Extract the [x, y] coordinate from the center of the cell holding the provided text.  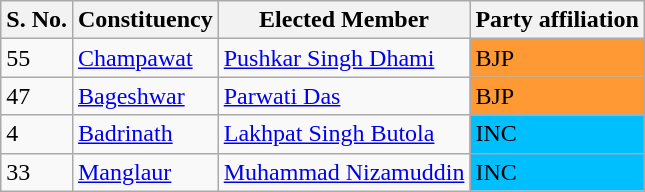
Elected Member [344, 20]
Manglaur [145, 172]
Bageshwar [145, 96]
47 [37, 96]
Champawat [145, 58]
55 [37, 58]
Muhammad Nizamuddin [344, 172]
Lakhpat Singh Butola [344, 134]
Badrinath [145, 134]
S. No. [37, 20]
Constituency [145, 20]
Party affiliation [557, 20]
4 [37, 134]
Pushkar Singh Dhami [344, 58]
33 [37, 172]
Parwati Das [344, 96]
